Extract the (x, y) coordinate from the center of the cell holding the provided text.  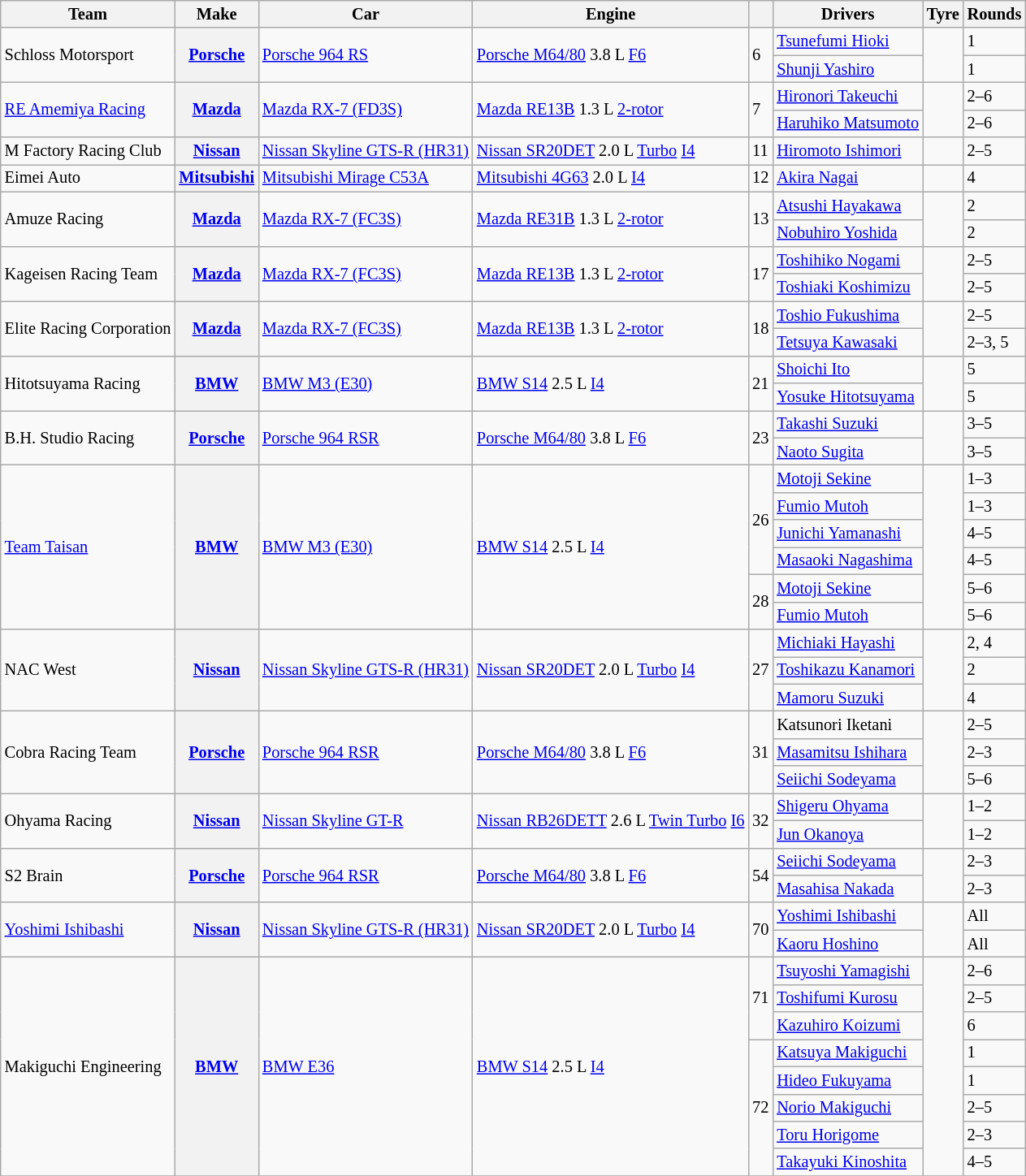
RE Amemiya Racing (88, 109)
Shunji Yashiro (848, 69)
Yosuke Hitotsuyama (848, 397)
BMW E36 (366, 1066)
Mitsubishi 4G63 2.0 L I4 (611, 178)
S2 Brain (88, 876)
32 (760, 820)
M Factory Racing Club (88, 151)
31 (760, 752)
Toshifumi Kurosu (848, 998)
Toshihiko Nogami (848, 260)
Elite Racing Corporation (88, 328)
Masamitsu Ishihara (848, 752)
Hironori Takeuchi (848, 96)
Mitsubishi Mirage C53A (366, 178)
Jun Okanoya (848, 834)
Nissan Skyline GT-R (366, 820)
Team (88, 14)
17 (760, 273)
Tetsuya Kawasaki (848, 342)
72 (760, 1107)
Haruhiko Matsumoto (848, 123)
Norio Makiguchi (848, 1108)
Mazda RX-7 (FD3S) (366, 109)
Hideo Fukuyama (848, 1080)
NAC West (88, 669)
11 (760, 151)
Akira Nagai (848, 178)
Kageisen Racing Team (88, 273)
Makiguchi Engineering (88, 1066)
Michiaki Hayashi (848, 642)
Tsunefumi Hioki (848, 41)
Mamoru Suzuki (848, 698)
Car (366, 14)
21 (760, 383)
Tsuyoshi Yamagishi (848, 971)
27 (760, 669)
Masaoki Nagashima (848, 560)
Mitsubishi (216, 178)
Takayuki Kinoshita (848, 1162)
Engine (611, 14)
Katsunori Iketani (848, 724)
Make (216, 14)
Amuze Racing (88, 219)
70 (760, 929)
18 (760, 328)
Katsuya Makiguchi (848, 1053)
2, 4 (994, 642)
Takashi Suzuki (848, 424)
7 (760, 109)
Masahisa Nakada (848, 888)
26 (760, 520)
Hitotsuyama Racing (88, 383)
54 (760, 876)
23 (760, 437)
Schloss Motorsport (88, 55)
Junichi Yamanashi (848, 534)
Tyre (943, 14)
Toshiaki Koshimizu (848, 288)
28 (760, 601)
Shoichi Ito (848, 370)
Drivers (848, 14)
Eimei Auto (88, 178)
71 (760, 997)
Team Taisan (88, 547)
Porsche 964 RS (366, 55)
Rounds (994, 14)
Kazuhiro Koizumi (848, 1026)
Cobra Racing Team (88, 752)
Atsushi Hayakawa (848, 205)
2–3, 5 (994, 342)
13 (760, 219)
Toshikazu Kanamori (848, 670)
Ohyama Racing (88, 820)
Nissan RB26DETT 2.6 L Twin Turbo I6 (611, 820)
Kaoru Hoshino (848, 944)
Toru Horigome (848, 1135)
Hiromoto Ishimori (848, 151)
Shigeru Ohyama (848, 806)
12 (760, 178)
Mazda RE31B 1.3 L 2-rotor (611, 219)
Nobuhiro Yoshida (848, 233)
B.H. Studio Racing (88, 437)
Toshio Fukushima (848, 315)
Naoto Sugita (848, 452)
